Pinpoint the cell where the given text exists, returning its [X, Y] midpoint coordinate. 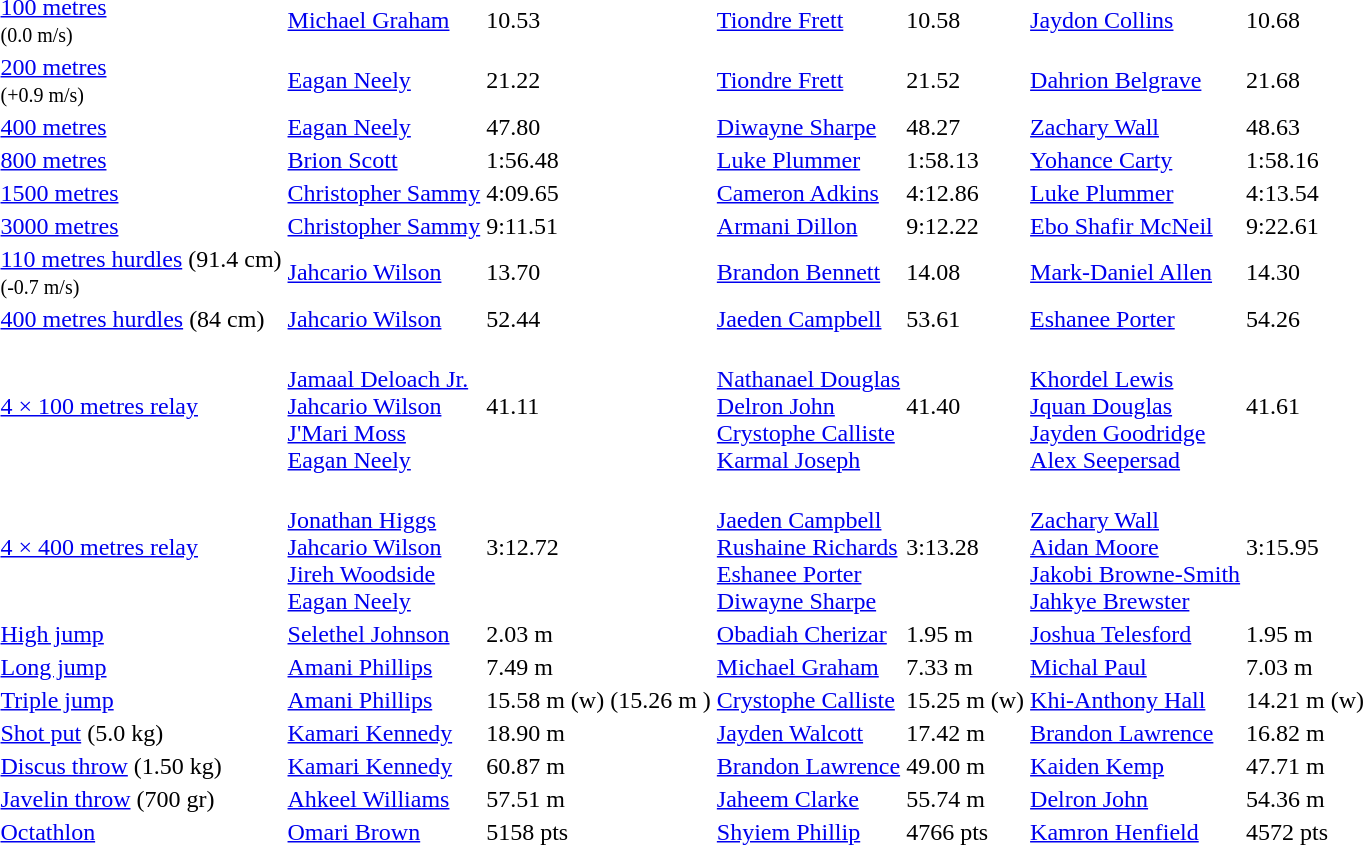
Brandon Bennett [808, 272]
Jamaal Deloach Jr.Jahcario WilsonJ'Mari MossEagan Neely [384, 406]
Michael Graham [808, 667]
Yohance Carty [1136, 160]
Zachary WallAidan MooreJakobi Browne-SmithJahkye Brewster [1136, 547]
49.00 m [966, 766]
Cameron Adkins [808, 193]
57.51 m [599, 799]
Michal Paul [1136, 667]
41.40 [966, 406]
Jaheem Clarke [808, 799]
Diwayne Sharpe [808, 127]
21.52 [966, 80]
7.49 m [599, 667]
Zachary Wall [1136, 127]
9:11.51 [599, 226]
Obadiah Cherizar [808, 634]
Ahkeel Williams [384, 799]
Jaeden Campbell [808, 319]
Eshanee Porter [1136, 319]
55.74 m [966, 799]
60.87 m [599, 766]
3:13.28 [966, 547]
1:58.13 [966, 160]
Kaiden Kemp [1136, 766]
Mark-Daniel Allen [1136, 272]
Khi-Anthony Hall [1136, 700]
48.27 [966, 127]
17.42 m [966, 733]
Brion Scott [384, 160]
Jayden Walcott [808, 733]
21.22 [599, 80]
53.61 [966, 319]
Ebo Shafir McNeil [1136, 226]
15.58 m (w) (15.26 m ) [599, 700]
Jonathan HiggsJahcario WilsonJireh WoodsideEagan Neely [384, 547]
4:12.86 [966, 193]
Selethel Johnson [384, 634]
Khordel LewisJquan DouglasJayden GoodridgeAlex Seepersad [1136, 406]
4:09.65 [599, 193]
Dahrion Belgrave [1136, 80]
15.25 m (w) [966, 700]
Nathanael DouglasDelron JohnCrystophe CallisteKarmal Joseph [808, 406]
9:12.22 [966, 226]
13.70 [599, 272]
52.44 [599, 319]
Joshua Telesford [1136, 634]
1.95 m [966, 634]
Tiondre Frett [808, 80]
Crystophe Calliste [808, 700]
18.90 m [599, 733]
1:56.48 [599, 160]
41.11 [599, 406]
7.33 m [966, 667]
47.80 [599, 127]
3:12.72 [599, 547]
Delron John [1136, 799]
Jaeden CampbellRushaine RichardsEshanee PorterDiwayne Sharpe [808, 547]
2.03 m [599, 634]
Armani Dillon [808, 226]
14.08 [966, 272]
